Find where the given text appears and provide that cell's center as [X, Y] coordinate. 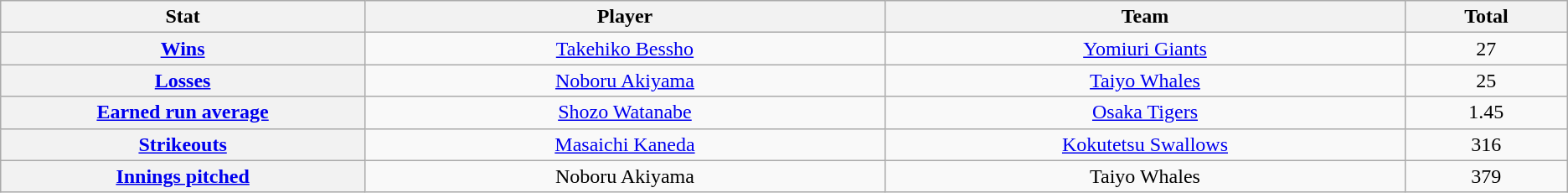
Kokutetsu Swallows [1144, 144]
379 [1486, 176]
Yomiuri Giants [1144, 49]
Total [1486, 17]
Masaichi Kaneda [625, 144]
25 [1486, 81]
Player [625, 17]
Earned run average [183, 112]
Innings pitched [183, 176]
1.45 [1486, 112]
27 [1486, 49]
Stat [183, 17]
Shozo Watanabe [625, 112]
Takehiko Bessho [625, 49]
Losses [183, 81]
Strikeouts [183, 144]
316 [1486, 144]
Osaka Tigers [1144, 112]
Team [1144, 17]
Wins [183, 49]
